Return [X, Y] of the center of cell containing provided text 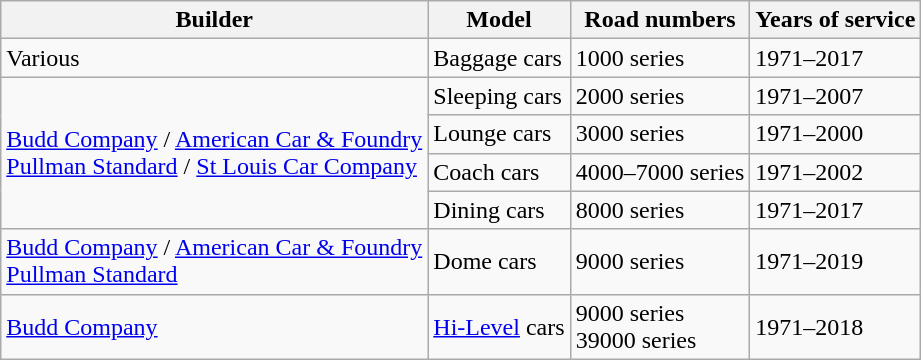
Dome cars [499, 262]
Budd Company / American Car & FoundryPullman Standard / St Louis Car Company [214, 153]
Model [499, 20]
1971–2019 [836, 262]
Road numbers [660, 20]
9000 series [660, 262]
Hi-Level cars [499, 326]
Baggage cars [499, 58]
Various [214, 58]
Years of service [836, 20]
Dining cars [499, 210]
1971–2018 [836, 326]
4000–7000 series [660, 172]
Builder [214, 20]
Budd Company / American Car & FoundryPullman Standard [214, 262]
1000 series [660, 58]
3000 series [660, 134]
Lounge cars [499, 134]
9000 series 39000 series [660, 326]
Budd Company [214, 326]
1971–2000 [836, 134]
1971–2007 [836, 96]
8000 series [660, 210]
Coach cars [499, 172]
2000 series [660, 96]
Sleeping cars [499, 96]
1971–2002 [836, 172]
